Determine the [x, y] coordinate at the center of the cell enclosing the given text.  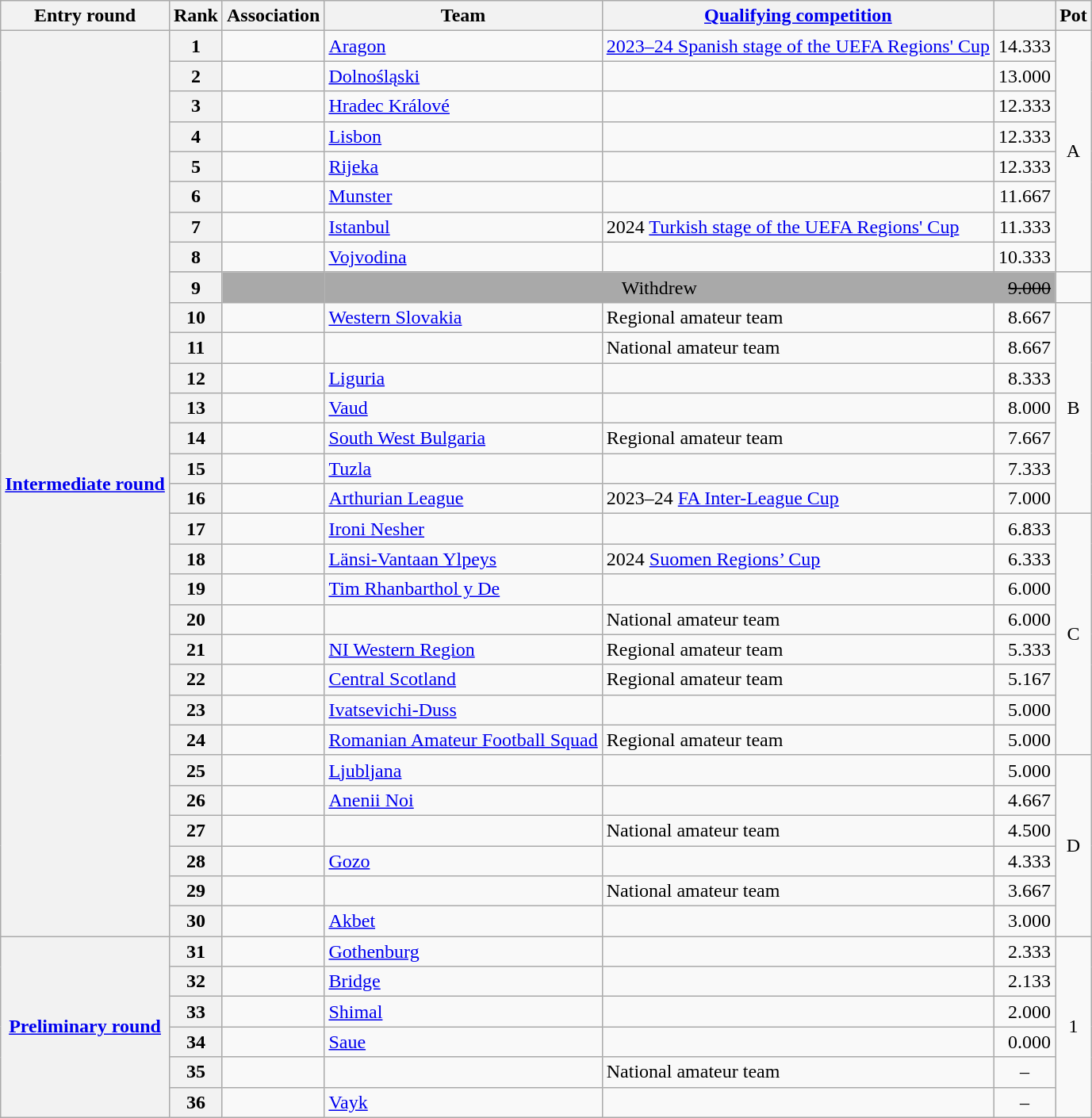
Western Slovakia [463, 317]
Lisbon [463, 136]
15 [195, 469]
4.667 [1025, 800]
18 [195, 559]
Vojvodina [463, 257]
8.333 [1025, 378]
10.333 [1025, 257]
5 [195, 167]
28 [195, 860]
11.667 [1025, 197]
7 [195, 227]
4.333 [1025, 860]
29 [195, 891]
13 [195, 408]
2024 Turkish stage of the UEFA Regions' Cup [798, 227]
10 [195, 317]
Gothenburg [463, 951]
2 [195, 76]
2024 Suomen Regions’ Cup [798, 559]
4.500 [1025, 830]
Ironi Nesher [463, 529]
17 [195, 529]
Intermediate round [86, 484]
3.000 [1025, 921]
9.000 [1025, 287]
NI Western Region [463, 649]
3 [195, 106]
Vaud [463, 408]
Bridge [463, 982]
24 [195, 740]
Ivatsevichi-Duss [463, 710]
B [1074, 408]
27 [195, 830]
Withdrew [660, 287]
Tim Rhanbarthol y De [463, 589]
2023–24 Spanish stage of the UEFA Regions' Cup [798, 46]
Shimal [463, 1012]
2.133 [1025, 982]
8.000 [1025, 408]
Aragon [463, 46]
33 [195, 1012]
6.833 [1025, 529]
5.167 [1025, 680]
A [1074, 151]
8 [195, 257]
Preliminary round [86, 1027]
7.667 [1025, 438]
Dolnośląski [463, 76]
26 [195, 800]
6 [195, 197]
C [1074, 634]
20 [195, 619]
12 [195, 378]
35 [195, 1072]
25 [195, 770]
2023–24 FA Inter-League Cup [798, 499]
6.333 [1025, 559]
D [1074, 845]
9 [195, 287]
Entry round [86, 16]
0.000 [1025, 1042]
19 [195, 589]
Saue [463, 1042]
Arthurian League [463, 499]
Central Scotland [463, 680]
31 [195, 951]
30 [195, 921]
Akbet [463, 921]
3.667 [1025, 891]
22 [195, 680]
2.333 [1025, 951]
7.333 [1025, 469]
Pot [1074, 16]
14.333 [1025, 46]
36 [195, 1102]
Tuzla [463, 469]
Munster [463, 197]
Anenii Noi [463, 800]
Ljubljana [463, 770]
4 [195, 136]
Länsi-Vantaan Ylpeys [463, 559]
Rank [195, 16]
Qualifying competition [798, 16]
Gozo [463, 860]
11 [195, 347]
Hradec Králové [463, 106]
Istanbul [463, 227]
23 [195, 710]
Romanian Amateur Football Squad [463, 740]
Rijeka [463, 167]
21 [195, 649]
Association [273, 16]
13.000 [1025, 76]
Liguria [463, 378]
Vayk [463, 1102]
16 [195, 499]
7.000 [1025, 499]
Team [463, 16]
34 [195, 1042]
14 [195, 438]
11.333 [1025, 227]
South West Bulgaria [463, 438]
5.333 [1025, 649]
32 [195, 982]
2.000 [1025, 1012]
